Identify which cell holds the provided text, then report its (x, y) central coordinate. 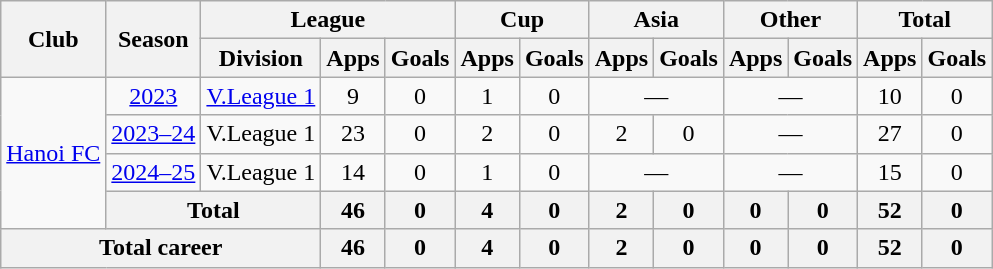
2024–25 (154, 172)
14 (353, 172)
15 (890, 172)
9 (353, 96)
Asia (656, 20)
2023 (154, 96)
2023–24 (154, 134)
Hanoi FC (54, 153)
Division (261, 58)
Other (790, 20)
27 (890, 134)
Cup (522, 20)
Club (54, 39)
10 (890, 96)
Total career (161, 248)
Season (154, 39)
League (328, 20)
23 (353, 134)
